Find where the given text appears and provide that cell's center as [X, Y] coordinate. 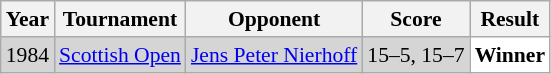
Tournament [120, 19]
Winner [510, 55]
Opponent [274, 19]
Score [416, 19]
Jens Peter Nierhoff [274, 55]
1984 [28, 55]
Year [28, 19]
Result [510, 19]
15–5, 15–7 [416, 55]
Scottish Open [120, 55]
